Detect which cell encompasses the target text, then output its (x, y) center coordinate. 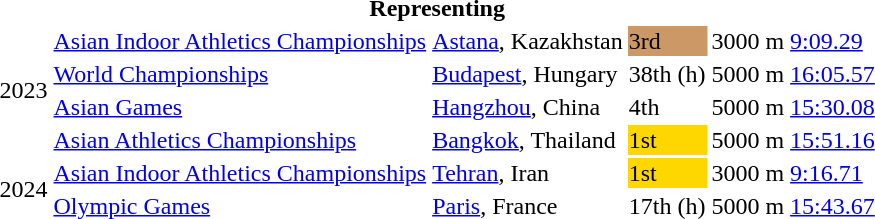
Asian Games (240, 107)
Bangkok, Thailand (528, 140)
38th (h) (667, 74)
Budapest, Hungary (528, 74)
World Championships (240, 74)
Tehran, Iran (528, 173)
Hangzhou, China (528, 107)
4th (667, 107)
Astana, Kazakhstan (528, 41)
Asian Athletics Championships (240, 140)
3rd (667, 41)
